Provide the (x, y) coordinate of the cell's center where the given text is located.  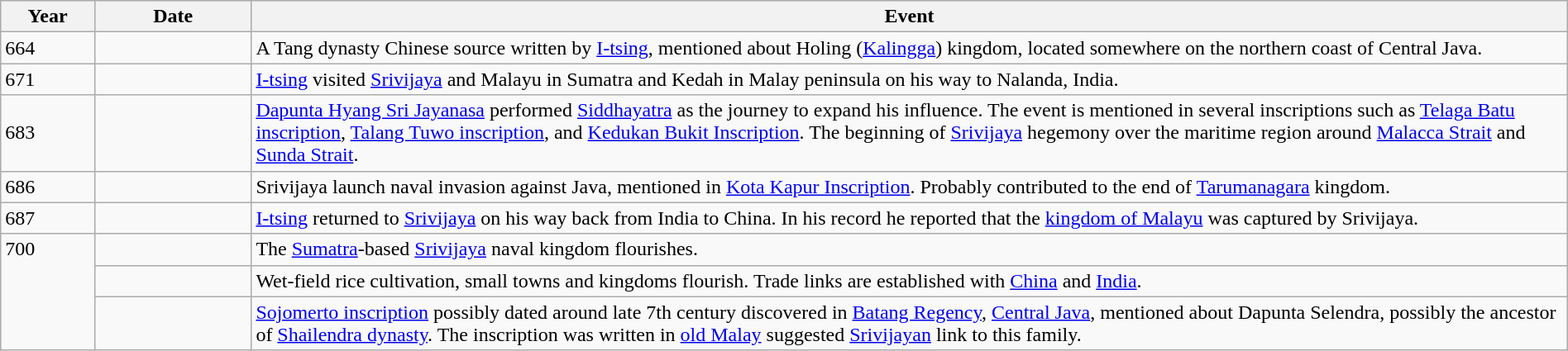
671 (48, 79)
700 (48, 292)
686 (48, 187)
664 (48, 48)
Event (910, 17)
683 (48, 133)
Srivijaya launch naval invasion against Java, mentioned in Kota Kapur Inscription. Probably contributed to the end of Tarumanagara kingdom. (910, 187)
I-tsing visited Srivijaya and Malayu in Sumatra and Kedah in Malay peninsula on his way to Nalanda, India. (910, 79)
The Sumatra-based Srivijaya naval kingdom flourishes. (910, 249)
Wet-field rice cultivation, small towns and kingdoms flourish. Trade links are established with China and India. (910, 281)
Year (48, 17)
A Tang dynasty Chinese source written by I-tsing, mentioned about Holing (Kalingga) kingdom, located somewhere on the northern coast of Central Java. (910, 48)
687 (48, 218)
Date (172, 17)
I-tsing returned to Srivijaya on his way back from India to China. In his record he reported that the kingdom of Malayu was captured by Srivijaya. (910, 218)
